From the cell containing the given text, extract its center point as [X, Y] coordinate. 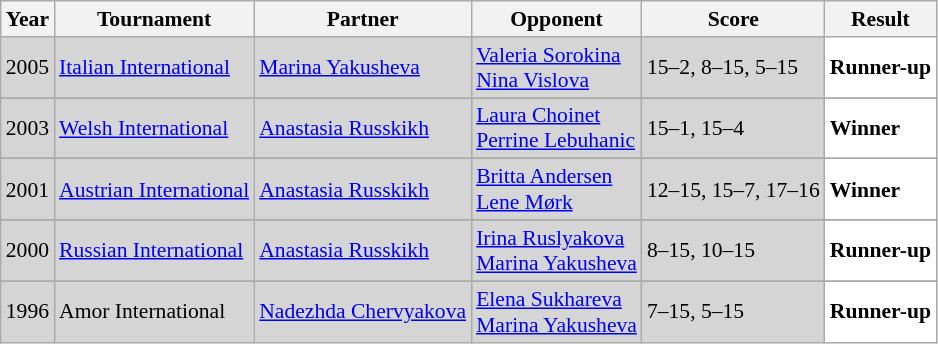
Elena Sukhareva Marina Yakusheva [556, 312]
8–15, 10–15 [734, 250]
12–15, 15–7, 17–16 [734, 190]
Year [28, 19]
Nadezhda Chervyakova [362, 312]
Amor International [154, 312]
Russian International [154, 250]
2005 [28, 68]
Italian International [154, 68]
7–15, 5–15 [734, 312]
Britta Andersen Lene Mørk [556, 190]
Marina Yakusheva [362, 68]
Tournament [154, 19]
15–1, 15–4 [734, 128]
Score [734, 19]
Austrian International [154, 190]
Valeria Sorokina Nina Vislova [556, 68]
Welsh International [154, 128]
2000 [28, 250]
1996 [28, 312]
Partner [362, 19]
15–2, 8–15, 5–15 [734, 68]
Result [880, 19]
2003 [28, 128]
Irina Ruslyakova Marina Yakusheva [556, 250]
Opponent [556, 19]
2001 [28, 190]
Laura Choinet Perrine Lebuhanic [556, 128]
